Find where the given text appears and provide that cell's center as [X, Y] coordinate. 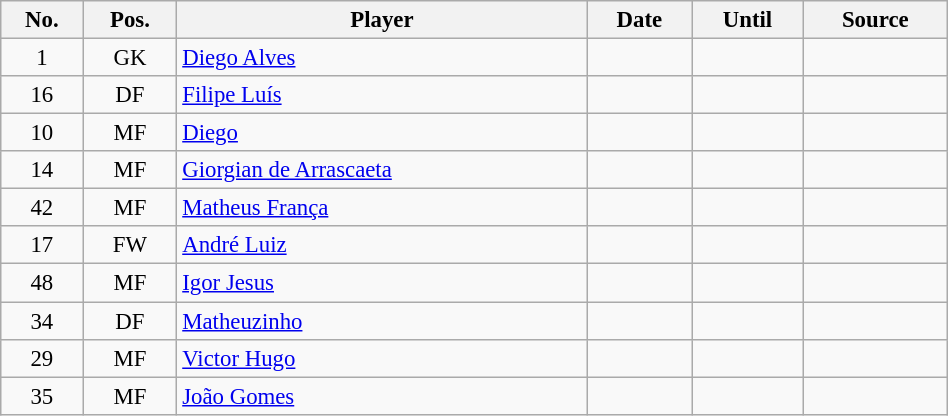
35 [42, 396]
14 [42, 170]
10 [42, 133]
Diego [382, 133]
Pos. [130, 20]
Igor Jesus [382, 283]
Victor Hugo [382, 358]
34 [42, 321]
Giorgian de Arrascaeta [382, 170]
48 [42, 283]
17 [42, 245]
No. [42, 20]
16 [42, 95]
29 [42, 358]
André Luiz [382, 245]
João Gomes [382, 396]
Diego Alves [382, 58]
42 [42, 208]
1 [42, 58]
Matheus França [382, 208]
Filipe Luís [382, 95]
Date [640, 20]
Matheuzinho [382, 321]
FW [130, 245]
Source [875, 20]
Player [382, 20]
Until [748, 20]
GK [130, 58]
